Output the [x, y] coordinate of the center of the cell containing the given text.  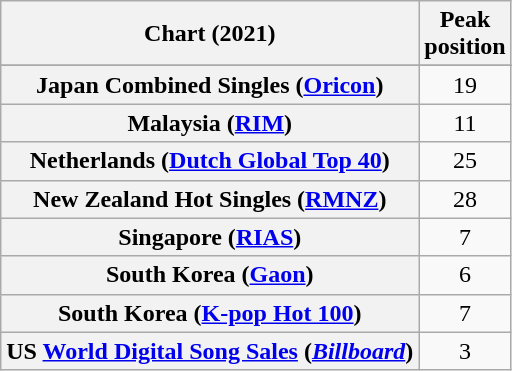
Peakposition [465, 34]
28 [465, 199]
South Korea (Gaon) [210, 275]
Malaysia (RIM) [210, 123]
New Zealand Hot Singles (RMNZ) [210, 199]
US World Digital Song Sales (Billboard) [210, 351]
Netherlands (Dutch Global Top 40) [210, 161]
19 [465, 85]
3 [465, 351]
Japan Combined Singles (Oricon) [210, 85]
South Korea (K-pop Hot 100) [210, 313]
6 [465, 275]
11 [465, 123]
25 [465, 161]
Singapore (RIAS) [210, 237]
Chart (2021) [210, 34]
